Return (x, y) of the center of cell containing provided text 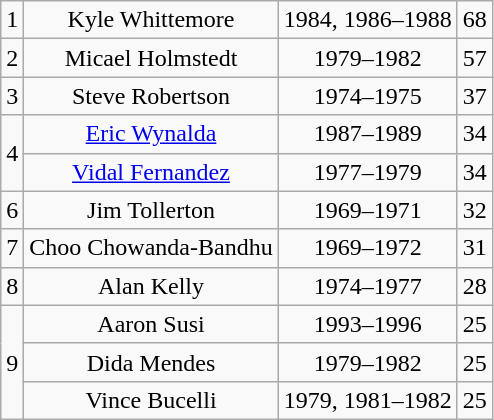
1969–1971 (368, 210)
1993–1996 (368, 324)
Micael Holmstedt (151, 58)
68 (474, 20)
3 (12, 96)
57 (474, 58)
Vidal Fernandez (151, 172)
2 (12, 58)
1 (12, 20)
9 (12, 362)
7 (12, 248)
Kyle Whittemore (151, 20)
Eric Wynalda (151, 134)
Choo Chowanda-Bandhu (151, 248)
4 (12, 153)
Vince Bucelli (151, 400)
Aaron Susi (151, 324)
1969–1972 (368, 248)
1987–1989 (368, 134)
1977–1979 (368, 172)
31 (474, 248)
1984, 1986–1988 (368, 20)
Dida Mendes (151, 362)
28 (474, 286)
1979, 1981–1982 (368, 400)
32 (474, 210)
1974–1977 (368, 286)
6 (12, 210)
Steve Robertson (151, 96)
37 (474, 96)
8 (12, 286)
Jim Tollerton (151, 210)
Alan Kelly (151, 286)
1974–1975 (368, 96)
